Return [x, y] of the center of cell containing provided text 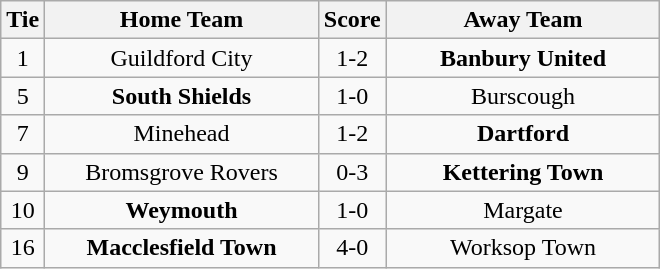
Bromsgrove Rovers [182, 172]
South Shields [182, 96]
Dartford [523, 134]
Worksop Town [523, 248]
Minehead [182, 134]
9 [23, 172]
Margate [523, 210]
4-0 [352, 248]
7 [23, 134]
0-3 [352, 172]
Score [352, 20]
Home Team [182, 20]
Kettering Town [523, 172]
Burscough [523, 96]
10 [23, 210]
Guildford City [182, 58]
1 [23, 58]
Banbury United [523, 58]
Away Team [523, 20]
16 [23, 248]
5 [23, 96]
Tie [23, 20]
Macclesfield Town [182, 248]
Weymouth [182, 210]
